Identify which cell holds the provided text, then report its [X, Y] central coordinate. 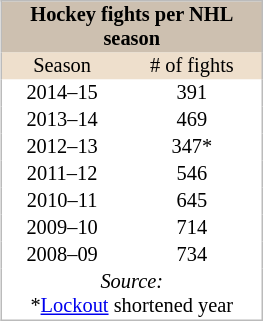
# of fights [192, 66]
714 [192, 228]
347* [192, 148]
645 [192, 202]
2010–11 [62, 202]
469 [192, 120]
Hockey fights per NHL season [132, 27]
391 [192, 94]
734 [192, 256]
2008–09 [62, 256]
2014–15 [62, 94]
2012–13 [62, 148]
2011–12 [62, 174]
2013–14 [62, 120]
Season [62, 66]
546 [192, 174]
Source:*Lockout shortened year [132, 294]
2009–10 [62, 228]
